Return the [x, y] coordinate for the center point of the cell that contains the specified text.  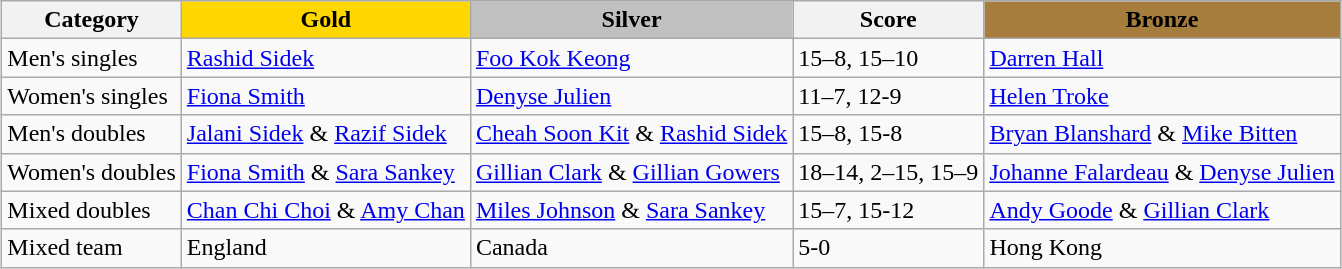
Jalani Sidek & Razif Sidek [326, 134]
11–7, 12-9 [888, 96]
Rashid Sidek [326, 58]
Bronze [1162, 20]
Chan Chi Choi & Amy Chan [326, 210]
5-0 [888, 248]
15–8, 15–10 [888, 58]
Men's doubles [92, 134]
Women's doubles [92, 172]
Category [92, 20]
Canada [631, 248]
Women's singles [92, 96]
Fiona Smith [326, 96]
Johanne Falardeau & Denyse Julien [1162, 172]
Men's singles [92, 58]
15–7, 15-12 [888, 210]
Darren Hall [1162, 58]
Helen Troke [1162, 96]
Bryan Blanshard & Mike Bitten [1162, 134]
Mixed team [92, 248]
Mixed doubles [92, 210]
15–8, 15-8 [888, 134]
Gold [326, 20]
Silver [631, 20]
Fiona Smith & Sara Sankey [326, 172]
Gillian Clark & Gillian Gowers [631, 172]
Andy Goode & Gillian Clark [1162, 210]
Hong Kong [1162, 248]
Denyse Julien [631, 96]
18–14, 2–15, 15–9 [888, 172]
England [326, 248]
Cheah Soon Kit & Rashid Sidek [631, 134]
Miles Johnson & Sara Sankey [631, 210]
Foo Kok Keong [631, 58]
Score [888, 20]
